Search for the cell housing the specified text and yield its (x, y) center coordinate. 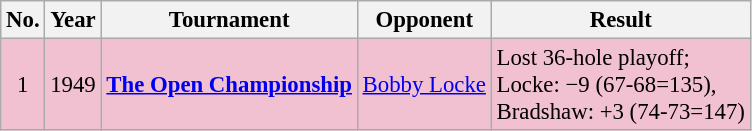
The Open Championship (229, 85)
Year (73, 20)
1 (23, 85)
No. (23, 20)
Bobby Locke (424, 85)
Tournament (229, 20)
Result (620, 20)
Opponent (424, 20)
1949 (73, 85)
Lost 36-hole playoff;Locke: −9 (67-68=135),Bradshaw: +3 (74-73=147) (620, 85)
